Determine the [X, Y] coordinate at the center of the cell enclosing the given text.  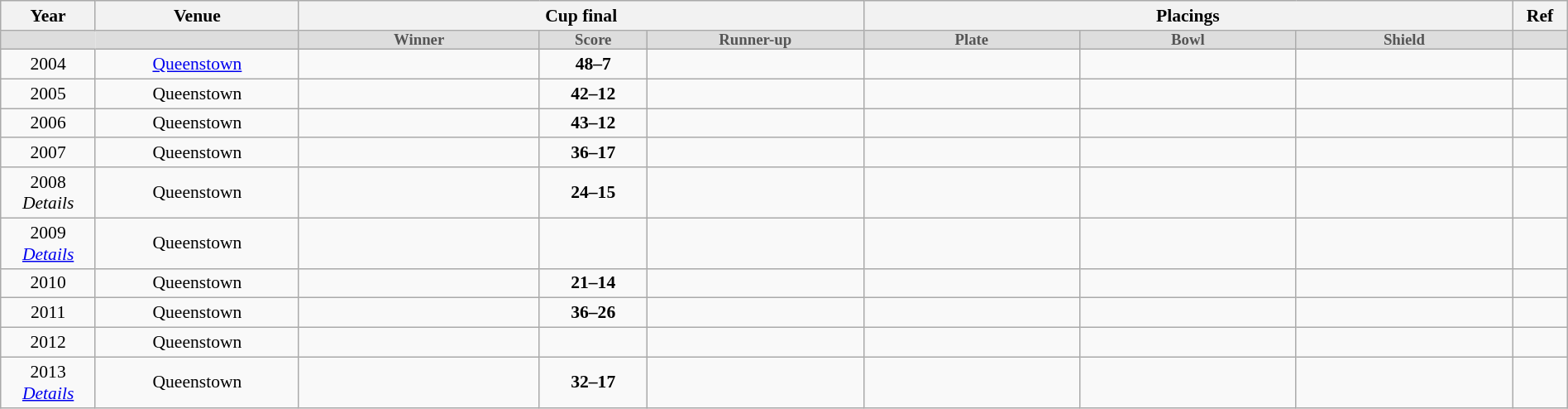
Ref [1540, 16]
2009Details [48, 243]
Venue [197, 16]
36–26 [593, 313]
Bowl [1188, 40]
24–15 [593, 192]
43–12 [593, 123]
Winner [418, 40]
2013Details [48, 383]
2010 [48, 283]
Year [48, 16]
2005 [48, 94]
Shield [1404, 40]
2011 [48, 313]
42–12 [593, 94]
48–7 [593, 65]
Placings [1188, 16]
2006 [48, 123]
Score [593, 40]
32–17 [593, 383]
Runner-up [755, 40]
Cup final [581, 16]
2012 [48, 343]
21–14 [593, 283]
2004 [48, 65]
36–17 [593, 153]
Plate [972, 40]
2008Details [48, 192]
2007 [48, 153]
